From the cell containing the given text, extract its center point as [x, y] coordinate. 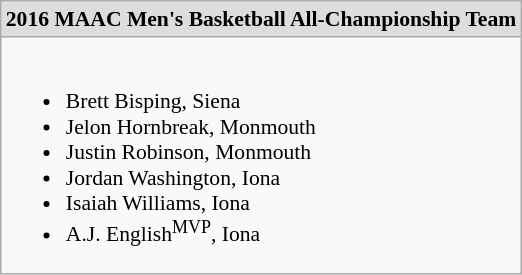
2016 MAAC Men's Basketball All-Championship Team [261, 19]
Brett Bisping, SienaJelon Hornbreak, MonmouthJustin Robinson, MonmouthJordan Washington, IonaIsaiah Williams, IonaA.J. EnglishMVP, Iona [261, 156]
